Scan for the cell matching the given text and deliver its (x, y) coordinate at center. 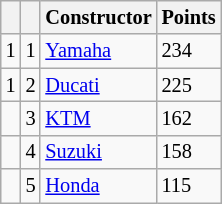
5 (31, 186)
Points (189, 17)
Honda (98, 186)
234 (189, 51)
Ducati (98, 85)
Constructor (98, 17)
Yamaha (98, 51)
158 (189, 152)
162 (189, 118)
4 (31, 152)
225 (189, 85)
2 (31, 85)
115 (189, 186)
KTM (98, 118)
Suzuki (98, 152)
3 (31, 118)
